Find where the given text appears and provide that cell's center as (x, y) coordinate. 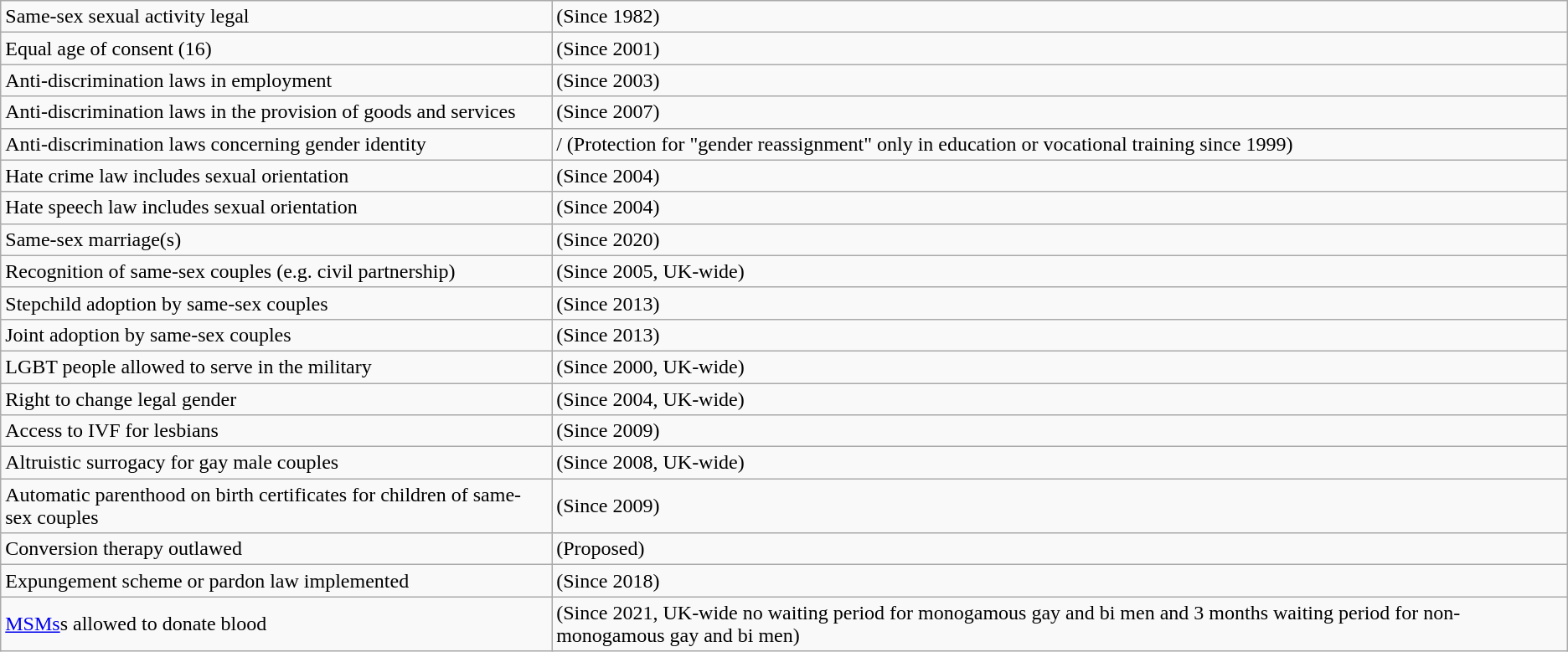
Anti-discrimination laws in the provision of goods and services (276, 112)
Access to IVF for lesbians (276, 431)
(Since 2008, UK-wide) (1060, 463)
(Since 2004, UK-wide) (1060, 399)
(Since 1982) (1060, 17)
(Since 2020) (1060, 239)
Anti-discrimination laws in employment (276, 80)
Anti-discrimination laws concerning gender identity (276, 144)
Expungement scheme or pardon law implemented (276, 581)
Hate crime law includes sexual orientation (276, 176)
Stepchild adoption by same-sex couples (276, 303)
(Since 2021, UK-wide no waiting period for monogamous gay and bi men and 3 months waiting period for non-monogamous gay and bi men) (1060, 624)
LGBT people allowed to serve in the military (276, 367)
(Since 2003) (1060, 80)
Automatic parenthood on birth certificates for children of same-sex couples (276, 506)
Same-sex sexual activity legal (276, 17)
/ (Protection for "gender reassignment" only in education or vocational training since 1999) (1060, 144)
Equal age of consent (16) (276, 49)
(Proposed) (1060, 549)
Right to change legal gender (276, 399)
(Since 2018) (1060, 581)
Recognition of same-sex couples (e.g. civil partnership) (276, 271)
Joint adoption by same-sex couples (276, 335)
Same-sex marriage(s) (276, 239)
MSMss allowed to donate blood (276, 624)
(Since 2001) (1060, 49)
(Since 2000, UK-wide) (1060, 367)
Altruistic surrogacy for gay male couples (276, 463)
Conversion therapy outlawed (276, 549)
Hate speech law includes sexual orientation (276, 208)
(Since 2005, UK-wide) (1060, 271)
(Since 2007) (1060, 112)
